Determine the (x, y) coordinate at the center of the cell enclosing the given text.  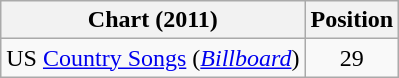
US Country Songs (Billboard) (153, 58)
29 (352, 58)
Chart (2011) (153, 20)
Position (352, 20)
